Pinpoint the cell where the given text exists, returning its (X, Y) midpoint coordinate. 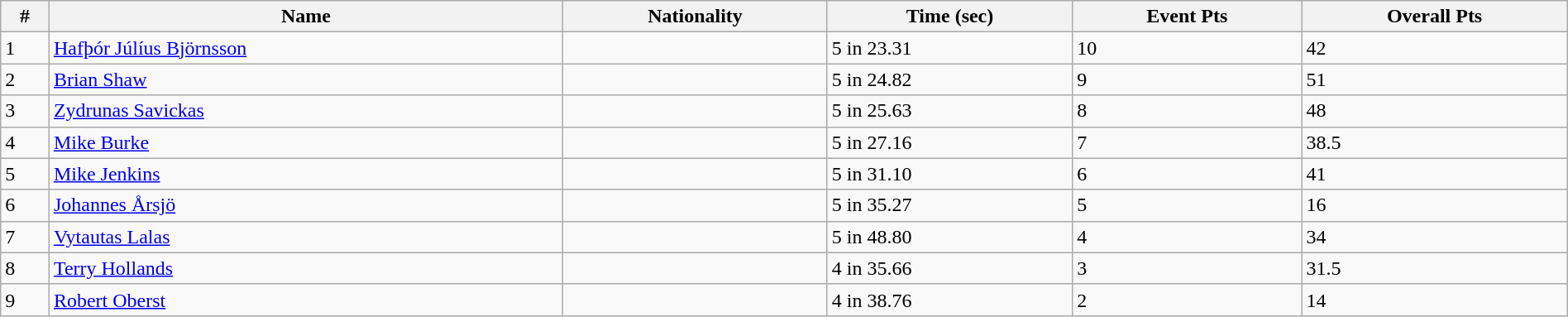
Mike Jenkins (306, 174)
5 in 23.31 (949, 48)
41 (1434, 174)
48 (1434, 111)
10 (1188, 48)
Terry Hollands (306, 268)
Zydrunas Savickas (306, 111)
Overall Pts (1434, 17)
31.5 (1434, 268)
Mike Burke (306, 142)
16 (1434, 205)
Name (306, 17)
4 in 38.76 (949, 300)
4 in 35.66 (949, 268)
34 (1434, 237)
42 (1434, 48)
14 (1434, 300)
5 in 27.16 (949, 142)
Time (sec) (949, 17)
38.5 (1434, 142)
5 in 24.82 (949, 79)
5 in 31.10 (949, 174)
5 in 48.80 (949, 237)
51 (1434, 79)
5 in 35.27 (949, 205)
1 (25, 48)
Robert Oberst (306, 300)
Event Pts (1188, 17)
Hafþór Júlíus Björnsson (306, 48)
Nationality (696, 17)
Brian Shaw (306, 79)
Johannes Årsjö (306, 205)
Vytautas Lalas (306, 237)
5 in 25.63 (949, 111)
# (25, 17)
